Find where the given text appears and provide that cell's center as [x, y] coordinate. 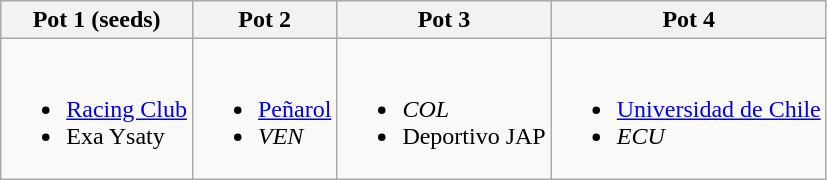
Pot 3 [444, 20]
Racing Club Exa Ysaty [97, 109]
COL Deportivo JAP [444, 109]
Peñarol VEN [264, 109]
Universidad de Chile ECU [688, 109]
Pot 2 [264, 20]
Pot 1 (seeds) [97, 20]
Pot 4 [688, 20]
